Extract the (x, y) coordinate from the center of the cell holding the provided text.  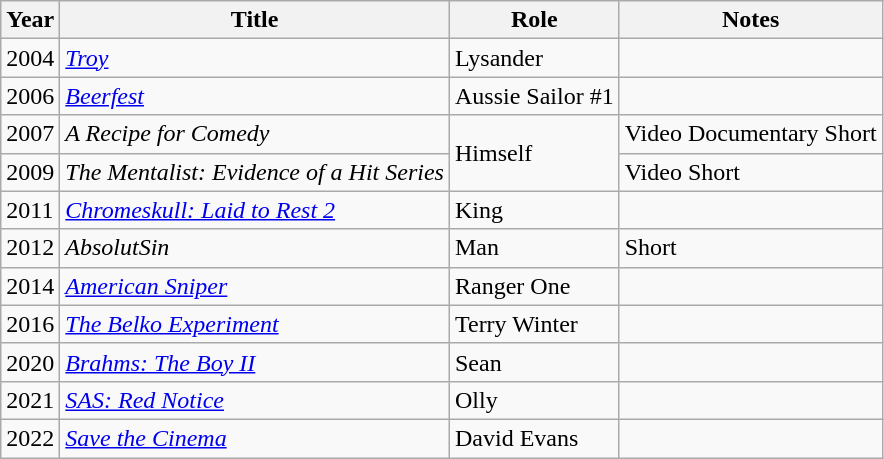
King (534, 210)
Short (750, 248)
Olly (534, 400)
A Recipe for Comedy (255, 134)
AbsolutSin (255, 248)
Year (30, 20)
Video Short (750, 172)
2007 (30, 134)
Beerfest (255, 96)
Notes (750, 20)
The Mentalist: Evidence of a Hit Series (255, 172)
Brahms: The Boy II (255, 362)
Sean (534, 362)
The Belko Experiment (255, 324)
David Evans (534, 438)
Aussie Sailor #1 (534, 96)
2016 (30, 324)
Ranger One (534, 286)
2014 (30, 286)
2009 (30, 172)
Save the Cinema (255, 438)
Role (534, 20)
2022 (30, 438)
2004 (30, 58)
2021 (30, 400)
2012 (30, 248)
Chromeskull: Laid to Rest 2 (255, 210)
Himself (534, 153)
2006 (30, 96)
Man (534, 248)
Lysander (534, 58)
American Sniper (255, 286)
Title (255, 20)
Troy (255, 58)
Video Documentary Short (750, 134)
2011 (30, 210)
SAS: Red Notice (255, 400)
Terry Winter (534, 324)
2020 (30, 362)
